For the text-containing cell, return its midpoint in (X, Y) coordinate format. 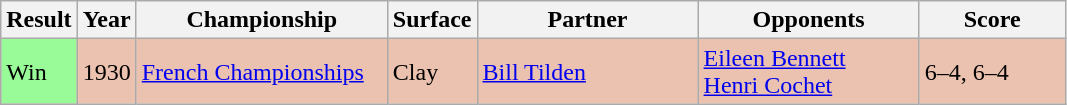
Win (39, 72)
Bill Tilden (588, 72)
Score (992, 20)
Clay (432, 72)
Year (106, 20)
Partner (588, 20)
Result (39, 20)
6–4, 6–4 (992, 72)
Surface (432, 20)
Championship (262, 20)
French Championships (262, 72)
1930 (106, 72)
Eileen Bennett Henri Cochet (808, 72)
Opponents (808, 20)
